Return (X, Y) of the center of cell containing provided text 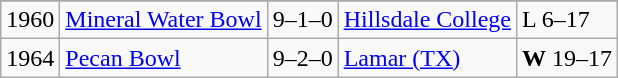
9–2–0 (302, 58)
9–1–0 (302, 20)
W 19–17 (568, 58)
1960 (30, 20)
Hillsdale College (427, 20)
L 6–17 (568, 20)
Lamar (TX) (427, 58)
1964 (30, 58)
Mineral Water Bowl (164, 20)
Pecan Bowl (164, 58)
